Return [X, Y] of the center of cell containing provided text 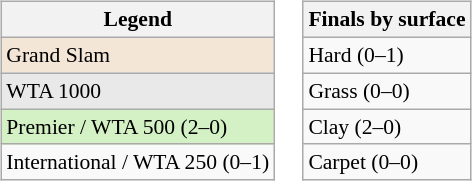
Hard (0–1) [386, 55]
Clay (2–0) [386, 127]
Legend [138, 20]
Grass (0–0) [386, 91]
International / WTA 250 (0–1) [138, 162]
Grand Slam [138, 55]
Premier / WTA 500 (2–0) [138, 127]
WTA 1000 [138, 91]
Carpet (0–0) [386, 162]
Finals by surface [386, 20]
